Identify which cell holds the provided text, then report its (x, y) central coordinate. 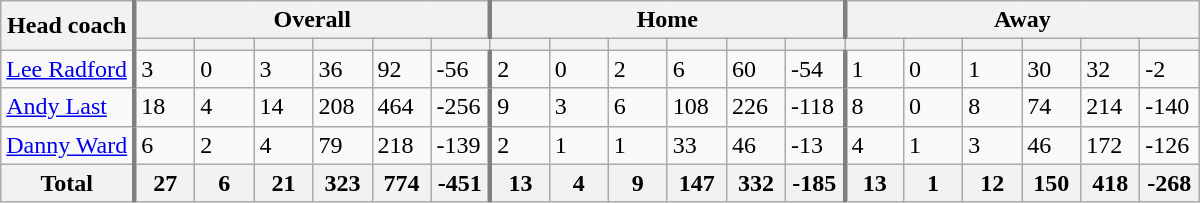
18 (164, 107)
-54 (814, 69)
36 (342, 69)
32 (1110, 69)
-13 (814, 145)
Total (68, 183)
Overall (312, 20)
Home (667, 20)
774 (402, 183)
-451 (460, 183)
323 (342, 183)
14 (284, 107)
-268 (1170, 183)
418 (1110, 183)
12 (992, 183)
147 (696, 183)
464 (402, 107)
Lee Radford (68, 69)
27 (164, 183)
332 (756, 183)
60 (756, 69)
218 (402, 145)
226 (756, 107)
214 (1110, 107)
150 (1052, 183)
33 (696, 145)
-139 (460, 145)
21 (284, 183)
30 (1052, 69)
108 (696, 107)
-140 (1170, 107)
-185 (814, 183)
Danny Ward (68, 145)
Away (1021, 20)
92 (402, 69)
Andy Last (68, 107)
172 (1110, 145)
-2 (1170, 69)
79 (342, 145)
208 (342, 107)
-256 (460, 107)
74 (1052, 107)
-118 (814, 107)
-56 (460, 69)
-126 (1170, 145)
Head coach (68, 26)
